Identify which cell holds the provided text, then report its (X, Y) central coordinate. 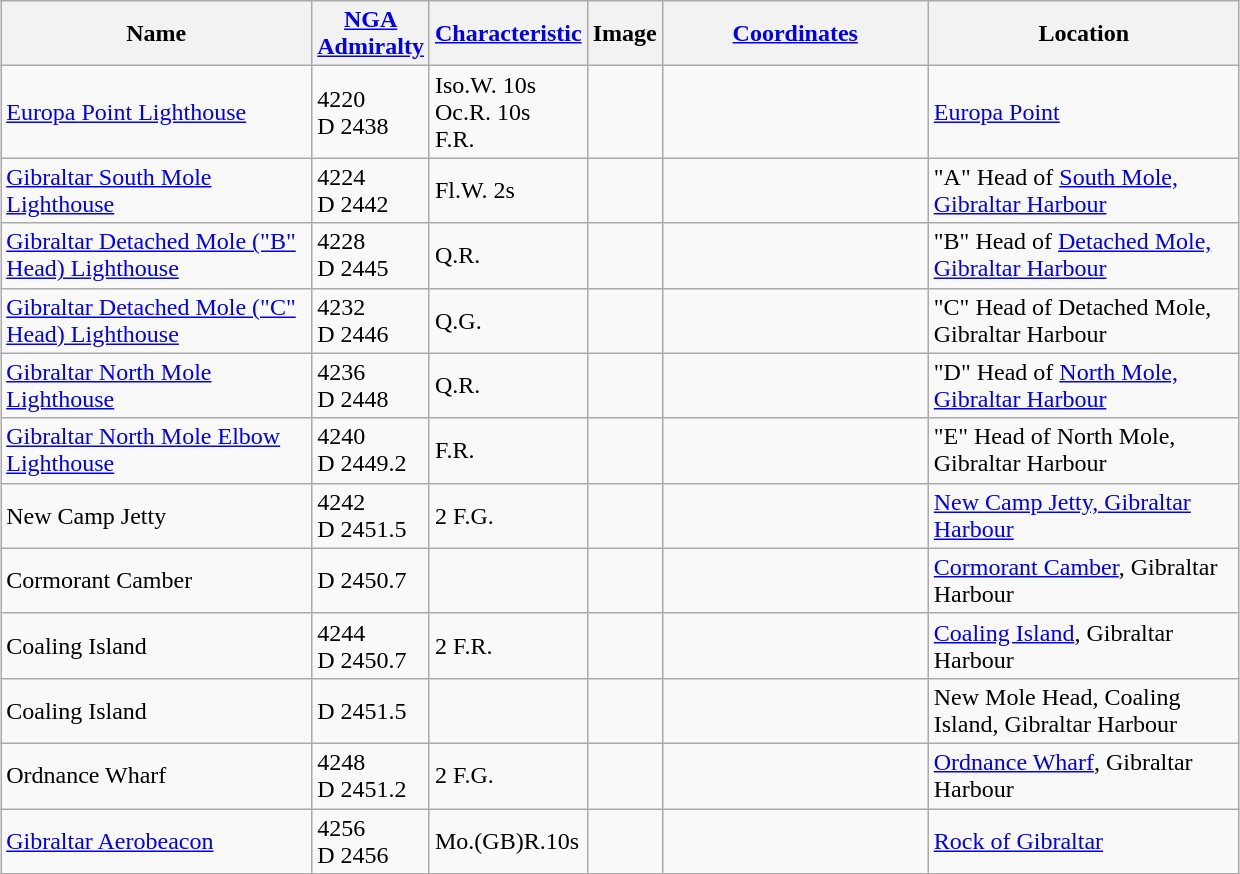
4240D 2449.2 (371, 450)
Ordnance Wharf, Gibraltar Harbour (1084, 776)
Name (156, 34)
New Camp Jetty, Gibraltar Harbour (1084, 516)
Europa Point Lighthouse (156, 112)
Coaling Island, Gibraltar Harbour (1084, 646)
Q.G. (508, 320)
Fl.W. 2s (508, 190)
Gibraltar North Mole Lighthouse (156, 386)
Europa Point (1084, 112)
Gibraltar South Mole Lighthouse (156, 190)
"A" Head of South Mole, Gibraltar Harbour (1084, 190)
4220D 2438 (371, 112)
Cormorant Camber (156, 580)
"D" Head of North Mole, Gibraltar Harbour (1084, 386)
Cormorant Camber, Gibraltar Harbour (1084, 580)
4228D 2445 (371, 256)
Rock of Gibraltar (1084, 840)
4256D 2456 (371, 840)
4232D 2446 (371, 320)
New Camp Jetty (156, 516)
4242D 2451.5 (371, 516)
Characteristic (508, 34)
4236D 2448 (371, 386)
Coordinates (795, 34)
4224D 2442 (371, 190)
Iso.W. 10sOc.R. 10sF.R. (508, 112)
2 F.R. (508, 646)
Gibraltar Aerobeacon (156, 840)
Mo.(GB)R.10s (508, 840)
Ordnance Wharf (156, 776)
"E" Head of North Mole, Gibraltar Harbour (1084, 450)
Gibraltar Detached Mole ("B" Head) Lighthouse (156, 256)
Gibraltar North Mole Elbow Lighthouse (156, 450)
D 2450.7 (371, 580)
4248D 2451.2 (371, 776)
4244D 2450.7 (371, 646)
F.R. (508, 450)
"C" Head of Detached Mole, Gibraltar Harbour (1084, 320)
New Mole Head, Coaling Island, Gibraltar Harbour (1084, 710)
Location (1084, 34)
D 2451.5 (371, 710)
NGAAdmiralty (371, 34)
"B" Head of Detached Mole, Gibraltar Harbour (1084, 256)
Gibraltar Detached Mole ("C" Head) Lighthouse (156, 320)
Image (624, 34)
